Capture the cell that displays the provided text and extract its (x, y) central coordinate. 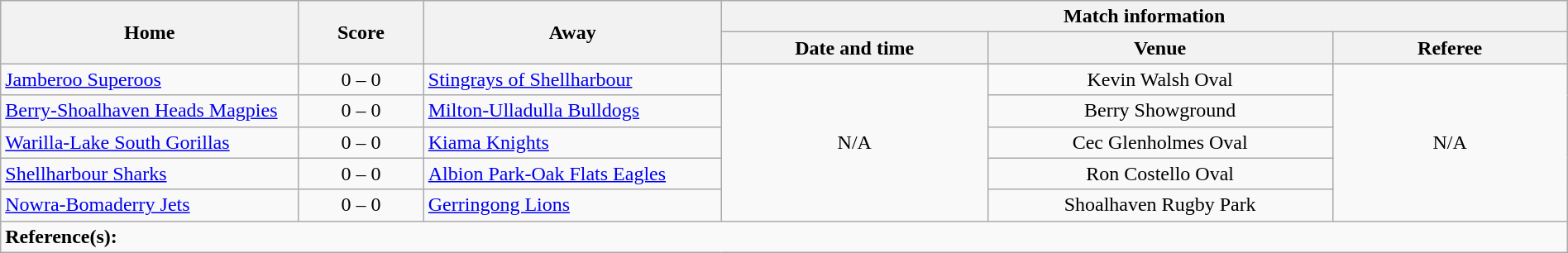
Date and time (854, 48)
Milton-Ulladulla Bulldogs (572, 111)
Shoalhaven Rugby Park (1159, 205)
Score (361, 32)
Ron Costello Oval (1159, 174)
Berry Showground (1159, 111)
Away (572, 32)
Stingrays of Shellharbour (572, 79)
Venue (1159, 48)
Jamberoo Superoos (150, 79)
Albion Park-Oak Flats Eagles (572, 174)
Shellharbour Sharks (150, 174)
Nowra-Bomaderry Jets (150, 205)
Home (150, 32)
Match information (1145, 17)
Referee (1450, 48)
Kevin Walsh Oval (1159, 79)
Reference(s): (784, 236)
Cec Glenholmes Oval (1159, 142)
Warilla-Lake South Gorillas (150, 142)
Berry-Shoalhaven Heads Magpies (150, 111)
Kiama Knights (572, 142)
Gerringong Lions (572, 205)
